Locate the cell with the specified text and output its (X, Y) center coordinate. 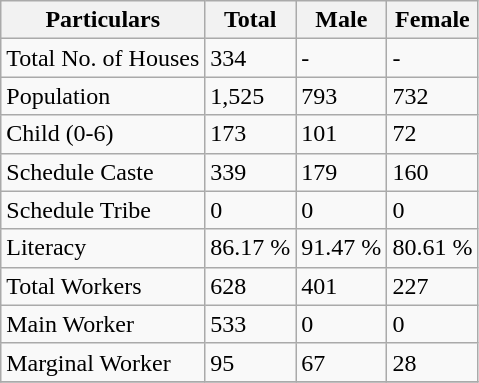
Female (432, 20)
Literacy (103, 248)
Main Worker (103, 324)
339 (250, 172)
793 (342, 96)
401 (342, 286)
334 (250, 58)
Particulars (103, 20)
80.61 % (432, 248)
533 (250, 324)
173 (250, 134)
86.17 % (250, 248)
Population (103, 96)
Marginal Worker (103, 362)
628 (250, 286)
Schedule Tribe (103, 210)
Child (0-6) (103, 134)
28 (432, 362)
95 (250, 362)
Total (250, 20)
91.47 % (342, 248)
1,525 (250, 96)
Total Workers (103, 286)
179 (342, 172)
72 (432, 134)
732 (432, 96)
67 (342, 362)
101 (342, 134)
Total No. of Houses (103, 58)
Male (342, 20)
160 (432, 172)
Schedule Caste (103, 172)
227 (432, 286)
